Identify which cell holds the provided text, then report its (x, y) central coordinate. 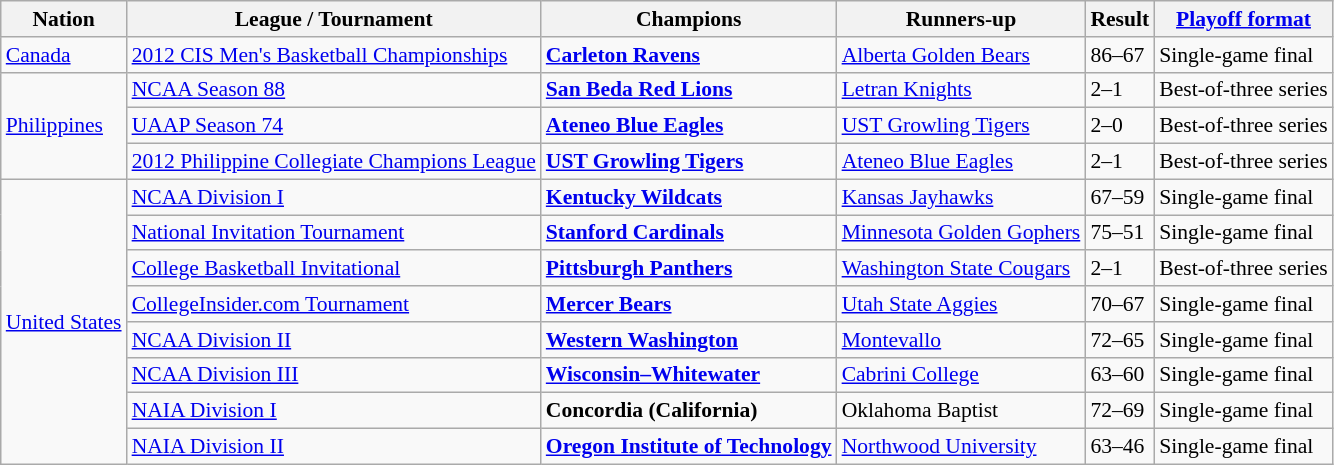
63–46 (1120, 447)
72–65 (1120, 340)
United States (64, 322)
Oregon Institute of Technology (689, 447)
Minnesota Golden Gophers (962, 233)
67–59 (1120, 197)
86–67 (1120, 55)
League / Tournament (334, 19)
Canada (64, 55)
Philippines (64, 126)
Letran Knights (962, 90)
College Basketball Invitational (334, 269)
Carleton Ravens (689, 55)
Washington State Cougars (962, 269)
2012 Philippine Collegiate Champions League (334, 162)
Pittsburgh Panthers (689, 269)
72–69 (1120, 411)
Kentucky Wildcats (689, 197)
San Beda Red Lions (689, 90)
NAIA Division I (334, 411)
UAAP Season 74 (334, 126)
NCAA Division III (334, 375)
Western Washington (689, 340)
Concordia (California) (689, 411)
Wisconsin–Whitewater (689, 375)
2012 CIS Men's Basketball Championships (334, 55)
70–67 (1120, 304)
Champions (689, 19)
National Invitation Tournament (334, 233)
Mercer Bears (689, 304)
Playoff format (1244, 19)
NCAA Division I (334, 197)
CollegeInsider.com Tournament (334, 304)
NCAA Division II (334, 340)
Alberta Golden Bears (962, 55)
Montevallo (962, 340)
NCAA Season 88 (334, 90)
Runners-up (962, 19)
Stanford Cardinals (689, 233)
Utah State Aggies (962, 304)
75–51 (1120, 233)
Cabrini College (962, 375)
63–60 (1120, 375)
Kansas Jayhawks (962, 197)
Nation (64, 19)
Result (1120, 19)
Oklahoma Baptist (962, 411)
NAIA Division II (334, 447)
Northwood University (962, 447)
2–0 (1120, 126)
